Provide the (x, y) coordinate of the cell's center where the given text is located.  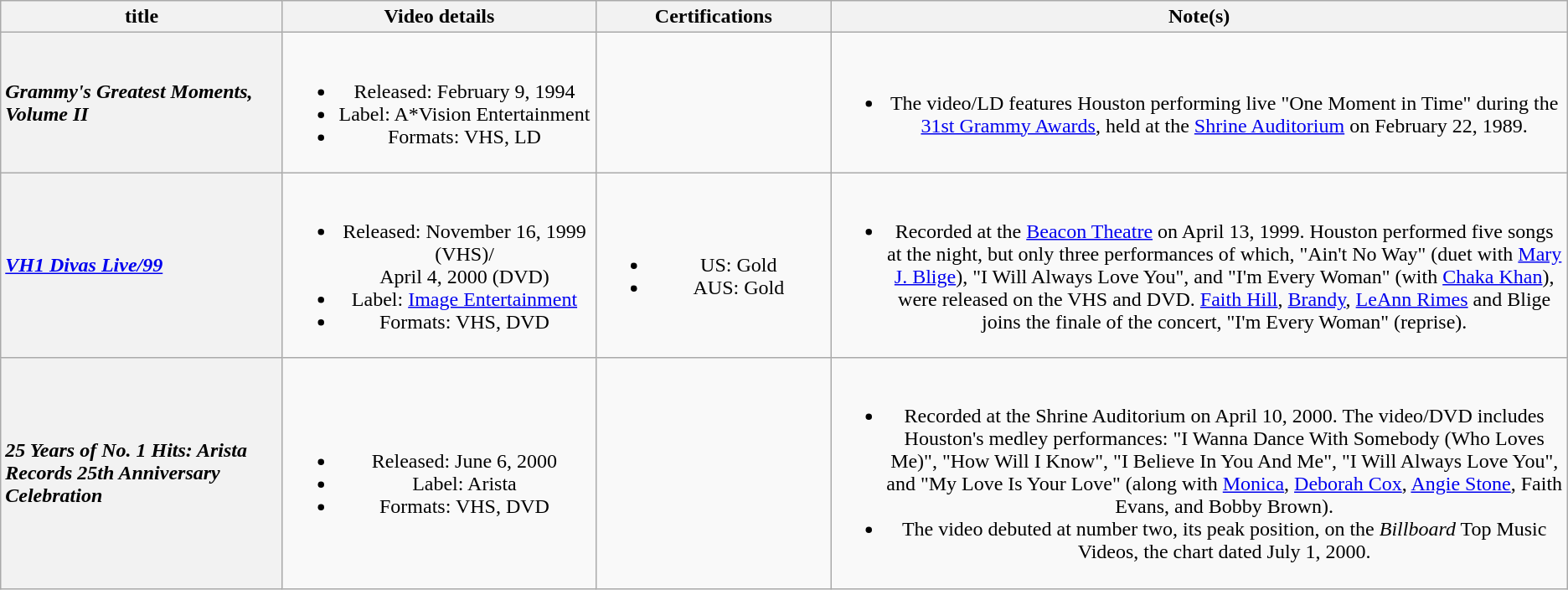
Video details (439, 17)
title (142, 17)
Released: November 16, 1999 (VHS)/April 4, 2000 (DVD)Label: Image EntertainmentFormats: VHS, DVD (439, 265)
Certifications (714, 17)
US: GoldAUS: Gold (714, 265)
Grammy's Greatest Moments, Volume II (142, 102)
The video/LD features Houston performing live "One Moment in Time" during the 31st Grammy Awards, held at the Shrine Auditorium on February 22, 1989. (1199, 102)
VH1 Divas Live/99 (142, 265)
Note(s) (1199, 17)
Released: June 6, 2000Label: AristaFormats: VHS, DVD (439, 473)
Released: February 9, 1994Label: A*Vision EntertainmentFormats: VHS, LD (439, 102)
25 Years of No. 1 Hits: Arista Records 25th Anniversary Celebration (142, 473)
